Pinpoint the cell where the given text exists, returning its (X, Y) midpoint coordinate. 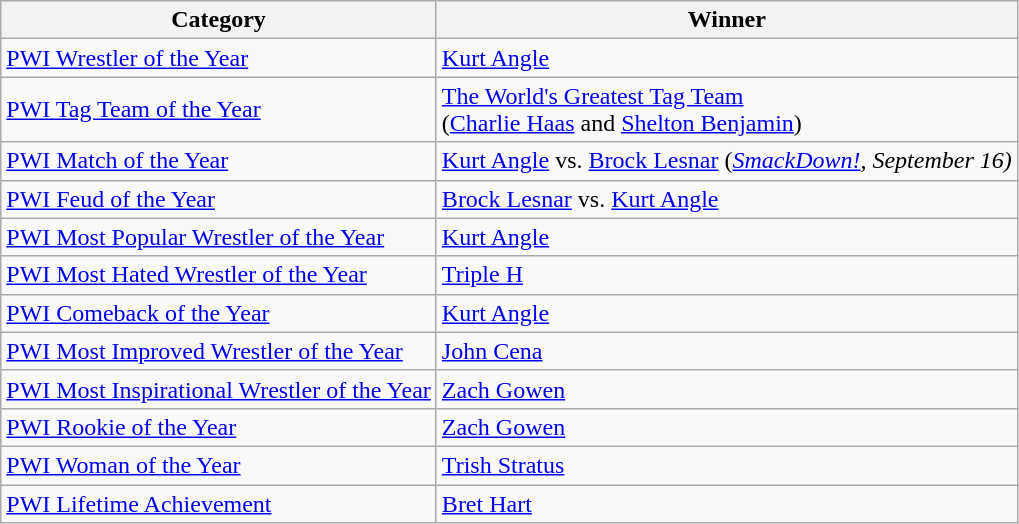
PWI Tag Team of the Year (219, 110)
PWI Match of the Year (219, 161)
PWI Most Inspirational Wrestler of the Year (219, 389)
PWI Most Improved Wrestler of the Year (219, 351)
Trish Stratus (726, 465)
Kurt Angle vs. Brock Lesnar (SmackDown!, September 16) (726, 161)
PWI Most Hated Wrestler of the Year (219, 275)
PWI Rookie of the Year (219, 427)
Triple H (726, 275)
The World's Greatest Tag Team(Charlie Haas and Shelton Benjamin) (726, 110)
PWI Feud of the Year (219, 199)
Winner (726, 20)
PWI Woman of the Year (219, 465)
PWI Wrestler of the Year (219, 58)
PWI Comeback of the Year (219, 313)
Brock Lesnar vs. Kurt Angle (726, 199)
Bret Hart (726, 503)
John Cena (726, 351)
PWI Lifetime Achievement (219, 503)
Category (219, 20)
PWI Most Popular Wrestler of the Year (219, 237)
